Pinpoint the cell where the given text exists, returning its [x, y] midpoint coordinate. 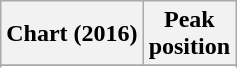
Peak position [189, 34]
Chart (2016) [72, 34]
